Locate the cell with the specified text and output its (x, y) center coordinate. 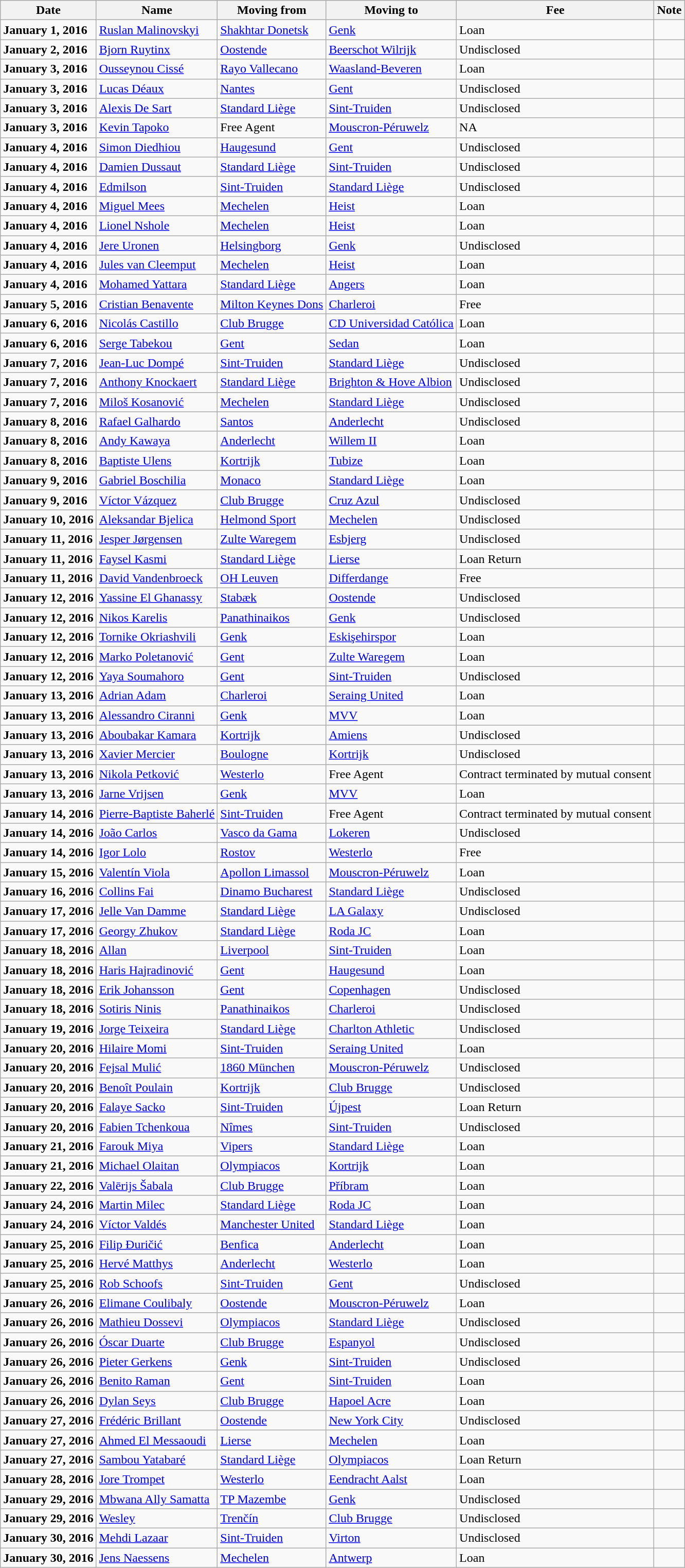
Jore Trompet (157, 1479)
January 2, 2016 (48, 49)
OH Leuven (272, 578)
Damien Dussaut (157, 167)
Rostov (272, 852)
Jens Naessens (157, 1558)
Marko Poletanović (157, 657)
Valentín Viola (157, 872)
Collins Fai (157, 892)
Benoît Poulain (157, 1087)
Miloš Kosanović (157, 402)
Jean-Luc Dompé (157, 363)
Kevin Tapoko (157, 128)
Anthony Knockaert (157, 382)
Jules van Cleemput (157, 265)
Lionel Nshole (157, 225)
Baptiste Ulens (157, 461)
Falaye Sacko (157, 1107)
Antwerp (391, 1558)
João Carlos (157, 833)
Víctor Valdés (157, 1225)
Martin Milec (157, 1205)
Filip Đuričić (157, 1244)
Shakhtar Donetsk (272, 30)
Mathieu Dossevi (157, 1323)
Nicolás Castillo (157, 324)
Ahmed El Messaoudi (157, 1440)
Willem II (391, 441)
Hervé Matthys (157, 1264)
Eskişehirspor (391, 637)
Víctor Vázquez (157, 500)
Bjorn Ruytinx (157, 49)
Benito Raman (157, 1381)
Xavier Mercier (157, 754)
Dinamo Bucharest (272, 892)
Monaco (272, 480)
Gabriel Boschilia (157, 480)
Vasco da Gama (272, 833)
1860 München (272, 1068)
Stabæk (272, 598)
Fejsal Mulić (157, 1068)
Elimane Coulibaly (157, 1303)
Pierre-Baptiste Baherlé (157, 813)
Alessandro Ciranni (157, 715)
Tornike Okriashvili (157, 637)
Georgy Zhukov (157, 931)
LA Galaxy (391, 911)
Michael Olaitan (157, 1166)
Amiens (391, 735)
January 10, 2016 (48, 519)
Nikola Petković (157, 774)
TP Mazembe (272, 1499)
Moving to (391, 10)
Liverpool (272, 950)
Lucas Déaux (157, 89)
Differdange (391, 578)
Serge Tabekou (157, 343)
Nikos Karelis (157, 618)
Óscar Duarte (157, 1342)
Andy Kawaya (157, 441)
Aboubakar Kamara (157, 735)
Waasland-Beveren (391, 69)
Valērijs Šabala (157, 1185)
Hapoel Acre (391, 1401)
Helmond Sport (272, 519)
Miguel Mees (157, 206)
Jesper Jørgensen (157, 539)
Brighton & Hove Albion (391, 382)
Note (670, 10)
Esbjerg (391, 539)
Újpest (391, 1107)
January 16, 2016 (48, 892)
Yaya Soumahoro (157, 676)
Nantes (272, 89)
Fee (555, 10)
Apollon Limassol (272, 872)
Aleksandar Bjelica (157, 519)
Rayo Vallecano (272, 69)
Helsingborg (272, 245)
January 28, 2016 (48, 1479)
Faysel Kasmi (157, 558)
Jere Uronen (157, 245)
NA (555, 128)
January 15, 2016 (48, 872)
Edmilson (157, 186)
Name (157, 10)
Angers (391, 285)
Vipers (272, 1146)
Cruz Azul (391, 500)
Boulogne (272, 754)
Date (48, 10)
Hilaire Momi (157, 1048)
Igor Lolo (157, 852)
CD Universidad Católica (391, 324)
Jarne Vrijsen (157, 794)
Cristian Benavente (157, 304)
Copenhagen (391, 990)
New York City (391, 1420)
Adrian Adam (157, 696)
David Vandenbroeck (157, 578)
Milton Keynes Dons (272, 304)
Moving from (272, 10)
Wesley (157, 1519)
Yassine El Ghanassy (157, 598)
Lokeren (391, 833)
Nîmes (272, 1126)
Sambou Yatabaré (157, 1459)
Sedan (391, 343)
Beerschot Wilrijk (391, 49)
Frédéric Brillant (157, 1420)
Rafael Galhardo (157, 421)
Dylan Seys (157, 1401)
Santos (272, 421)
January 19, 2016 (48, 1029)
Simon Diedhiou (157, 147)
Mehdi Lazaar (157, 1538)
Virton (391, 1538)
Fabien Tchenkoua (157, 1126)
Tubize (391, 461)
Benfica (272, 1244)
Espanyol (391, 1342)
January 1, 2016 (48, 30)
Erik Johansson (157, 990)
Pieter Gerkens (157, 1362)
January 5, 2016 (48, 304)
Farouk Miya (157, 1146)
January 22, 2016 (48, 1185)
Manchester United (272, 1225)
Jelle Van Damme (157, 911)
Ousseynou Cissé (157, 69)
Eendracht Aalst (391, 1479)
Příbram (391, 1185)
Alexis De Sart (157, 108)
Sotiris Ninis (157, 1009)
Mbwana Ally Samatta (157, 1499)
Mohamed Yattara (157, 285)
Haris Hajradinović (157, 970)
Charlton Athletic (391, 1029)
Jorge Teixeira (157, 1029)
Rob Schoofs (157, 1283)
Allan (157, 950)
Trenčín (272, 1519)
Ruslan Malinovskyi (157, 30)
